Extract the (x, y) coordinate from the center of the cell holding the provided text.  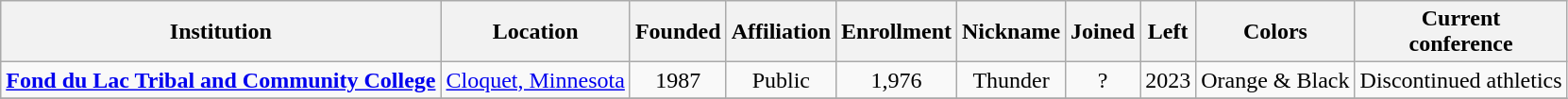
Location (535, 32)
Thunder (1012, 80)
Fond du Lac Tribal and Community College (221, 80)
Affiliation (781, 32)
Discontinued athletics (1461, 80)
Orange & Black (1275, 80)
Colors (1275, 32)
Joined (1103, 32)
1,976 (897, 80)
Left (1169, 32)
Founded (678, 32)
Public (781, 80)
? (1103, 80)
Currentconference (1461, 32)
Cloquet, Minnesota (535, 80)
Nickname (1012, 32)
Enrollment (897, 32)
2023 (1169, 80)
1987 (678, 80)
Institution (221, 32)
